Extract the [X, Y] coordinate from the center of the cell holding the provided text.  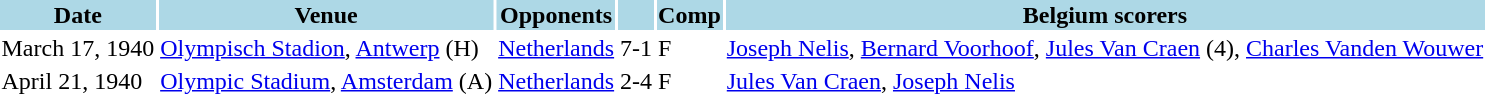
March 17, 1940 [78, 48]
Venue [326, 15]
Date [78, 15]
Comp [690, 15]
Opponents [556, 15]
Olympisch Stadion, Antwerp (H) [326, 48]
Joseph Nelis, Bernard Voorhoof, Jules Van Craen (4), Charles Vanden Wouwer [1104, 48]
F [690, 48]
7-1 [636, 48]
Belgium scorers [1104, 15]
Netherlands [556, 48]
